Search for the cell housing the specified text and yield its [x, y] center coordinate. 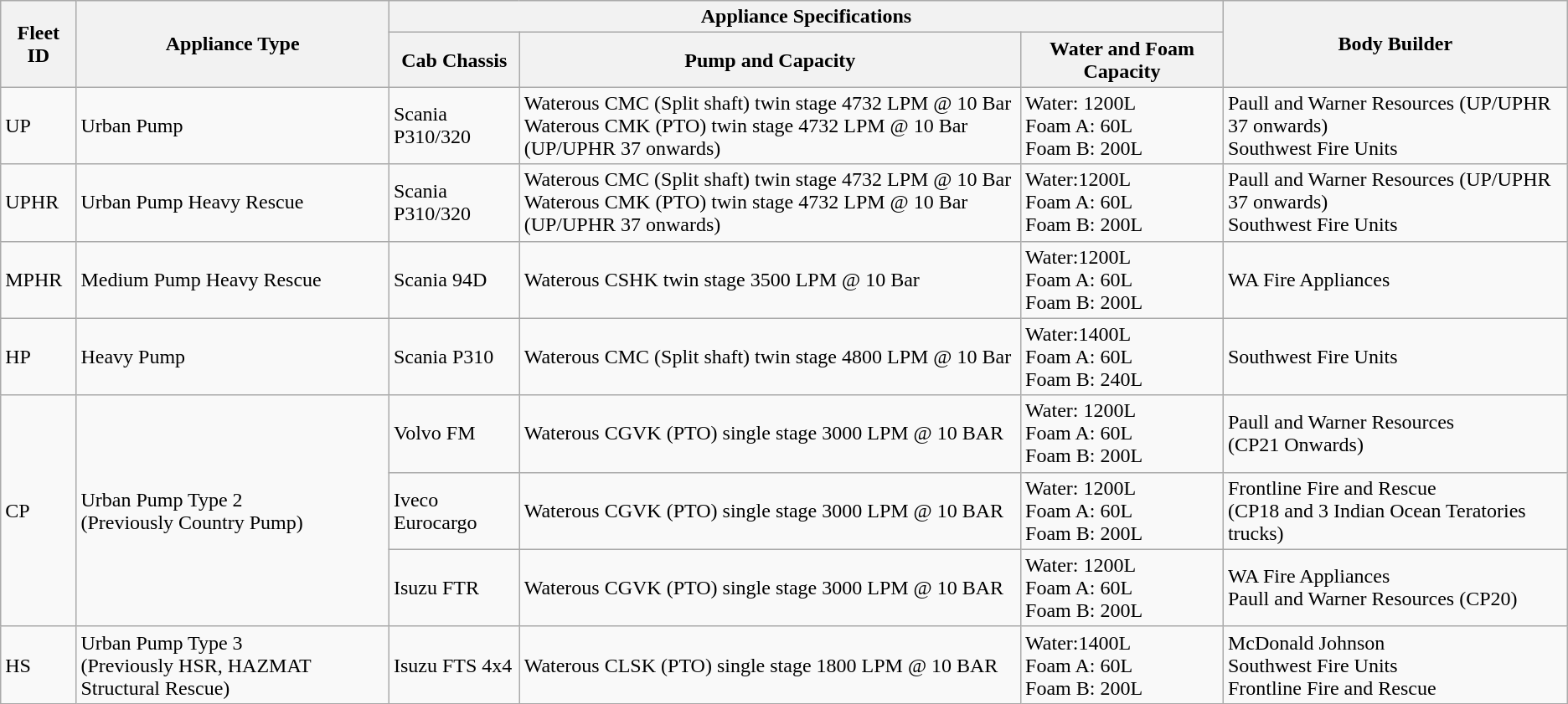
UP [39, 126]
Water and Foam Capacity [1122, 60]
Scania P310 [454, 357]
Medium Pump Heavy Rescue [233, 280]
Waterous CLSK (PTO) single stage 1800 LPM @ 10 BAR [770, 665]
Appliance Type [233, 44]
WA Fire Appliances [1395, 280]
Cab Chassis [454, 60]
UPHR [39, 203]
CP [39, 511]
Heavy Pump [233, 357]
Iveco Eurocargo [454, 511]
Urban Pump Heavy Rescue [233, 203]
Urban Pump Type 2(Previously Country Pump) [233, 511]
Fleet ID [39, 44]
Body Builder [1395, 44]
Isuzu FTR [454, 588]
McDonald JohnsonSouthwest Fire UnitsFrontline Fire and Rescue [1395, 665]
Southwest Fire Units [1395, 357]
WA Fire AppliancesPaull and Warner Resources (CP20) [1395, 588]
Frontline Fire and Rescue(CP18 and 3 Indian Ocean Teratories trucks) [1395, 511]
Urban Pump Type 3(Previously HSR, HAZMAT Structural Rescue) [233, 665]
Scania 94D [454, 280]
Water:1400LFoam A: 60LFoam B: 240L [1122, 357]
Waterous CMC (Split shaft) twin stage 4800 LPM @ 10 Bar [770, 357]
MPHR [39, 280]
Isuzu FTS 4x4 [454, 665]
Paull and Warner Resources(CP21 Onwards) [1395, 434]
HP [39, 357]
HS [39, 665]
Appliance Specifications [806, 17]
Waterous CSHK twin stage 3500 LPM @ 10 Bar [770, 280]
Volvo FM [454, 434]
Water:1400LFoam A: 60LFoam B: 200L [1122, 665]
Urban Pump [233, 126]
Pump and Capacity [770, 60]
